Detect which cell encompasses the target text, then output its [X, Y] center coordinate. 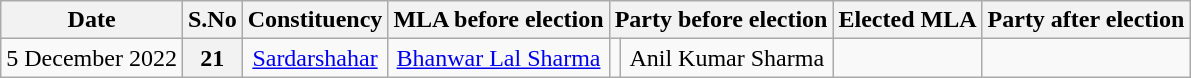
Bhanwar Lal Sharma [498, 58]
Elected MLA [908, 20]
Constituency [315, 20]
Party after election [1086, 20]
MLA before election [498, 20]
Sardarshahar [315, 58]
5 December 2022 [92, 58]
21 [212, 58]
Date [92, 20]
S.No [212, 20]
Anil Kumar Sharma [727, 58]
Party before election [721, 20]
